Find where the given text appears and provide that cell's center as [x, y] coordinate. 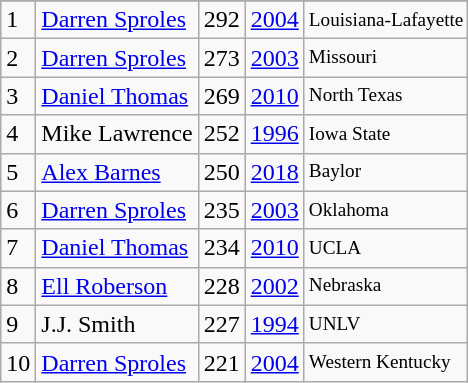
6 [18, 210]
221 [222, 362]
Alex Barnes [117, 172]
5 [18, 172]
Missouri [386, 58]
9 [18, 324]
252 [222, 134]
234 [222, 248]
1996 [274, 134]
2018 [274, 172]
235 [222, 210]
269 [222, 96]
228 [222, 286]
Western Kentucky [386, 362]
UCLA [386, 248]
2 [18, 58]
Nebraska [386, 286]
4 [18, 134]
292 [222, 20]
2002 [274, 286]
Iowa State [386, 134]
10 [18, 362]
1994 [274, 324]
7 [18, 248]
8 [18, 286]
J.J. Smith [117, 324]
227 [222, 324]
UNLV [386, 324]
1 [18, 20]
273 [222, 58]
Mike Lawrence [117, 134]
3 [18, 96]
Louisiana-Lafayette [386, 20]
Ell Roberson [117, 286]
250 [222, 172]
Baylor [386, 172]
North Texas [386, 96]
Oklahoma [386, 210]
